Return the (x, y) coordinate for the center point of the cell that contains the specified text.  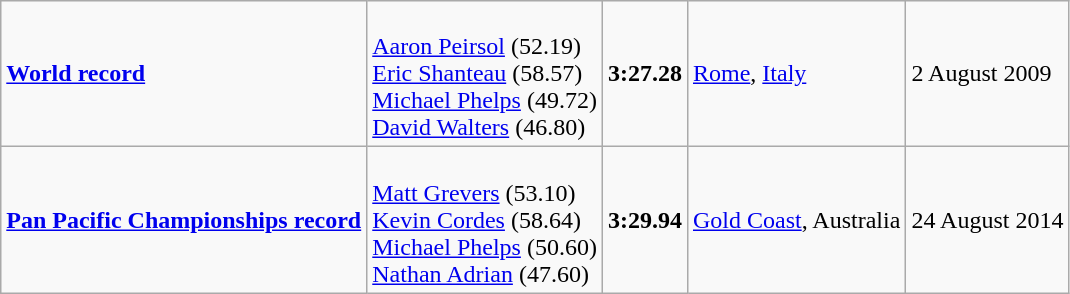
24 August 2014 (988, 220)
Aaron Peirsol (52.19)Eric Shanteau (58.57)Michael Phelps (49.72)David Walters (46.80) (485, 74)
Gold Coast, Australia (796, 220)
Rome, Italy (796, 74)
World record (184, 74)
3:27.28 (644, 74)
2 August 2009 (988, 74)
3:29.94 (644, 220)
Matt Grevers (53.10)Kevin Cordes (58.64)Michael Phelps (50.60)Nathan Adrian (47.60) (485, 220)
Pan Pacific Championships record (184, 220)
